Pinpoint the cell where the given text exists, returning its [X, Y] midpoint coordinate. 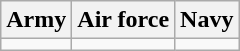
Army [36, 20]
Navy [207, 20]
Air force [124, 20]
